Return (x, y) of the center of cell containing provided text 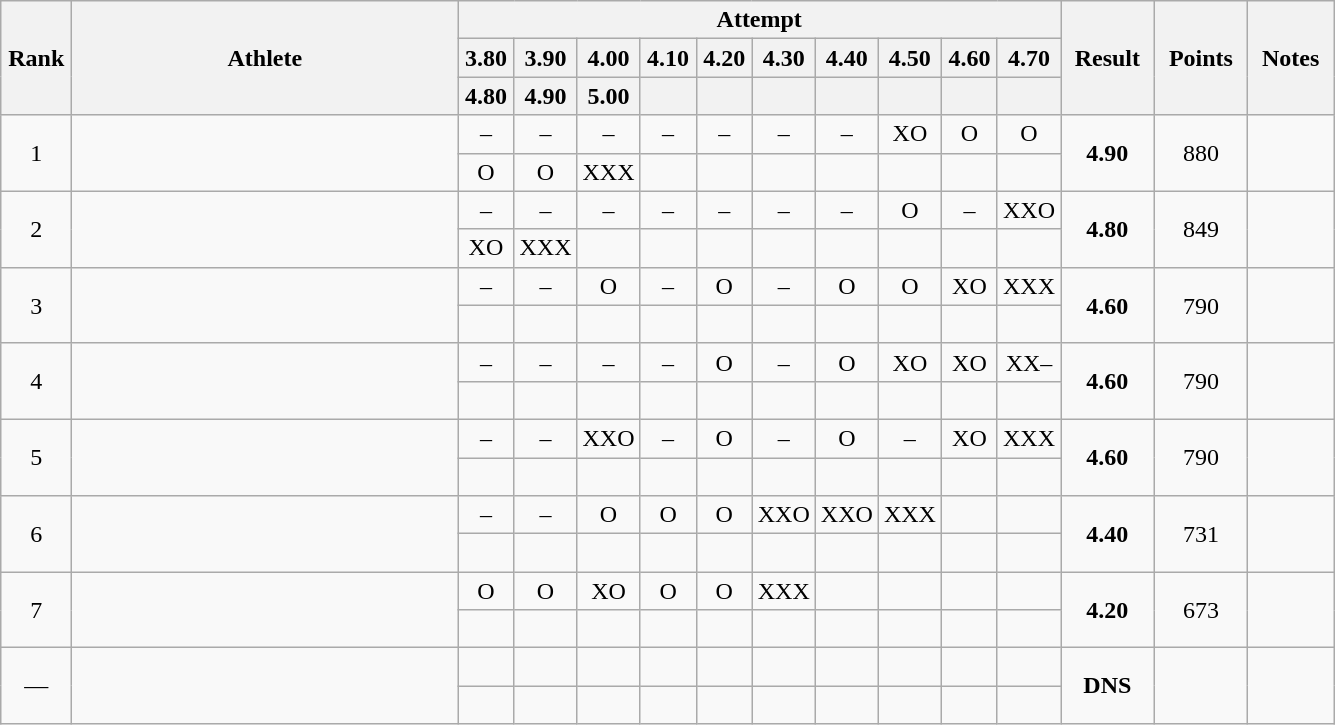
Rank (36, 58)
— (36, 686)
5 (36, 457)
673 (1201, 610)
4.10 (668, 58)
XX– (1028, 362)
Athlete (265, 58)
4.50 (910, 58)
4 (36, 381)
6 (36, 534)
4.00 (608, 58)
3.80 (486, 58)
849 (1201, 229)
4.70 (1028, 58)
880 (1201, 153)
Attempt (760, 20)
3 (36, 305)
Points (1201, 58)
Notes (1291, 58)
1 (36, 153)
DNS (1108, 686)
Result (1108, 58)
5.00 (608, 96)
4.30 (784, 58)
3.90 (546, 58)
2 (36, 229)
7 (36, 610)
731 (1201, 534)
